From the cell containing the given text, extract its center point as (x, y) coordinate. 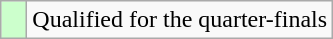
Qualified for the quarter-finals (180, 20)
